Output the (X, Y) coordinate of the center of the cell containing the given text.  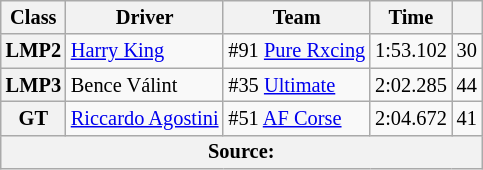
2:02.285 (411, 85)
44 (467, 85)
GT (34, 118)
Team (296, 17)
2:04.672 (411, 118)
#35 Ultimate (296, 85)
Class (34, 17)
41 (467, 118)
Riccardo Agostini (144, 118)
1:53.102 (411, 51)
Bence Válint (144, 85)
Time (411, 17)
#91 Pure Rxcing (296, 51)
Source: (242, 152)
Driver (144, 17)
LMP2 (34, 51)
LMP3 (34, 85)
Harry King (144, 51)
#51 AF Corse (296, 118)
30 (467, 51)
